Identify which cell holds the provided text, then report its [X, Y] central coordinate. 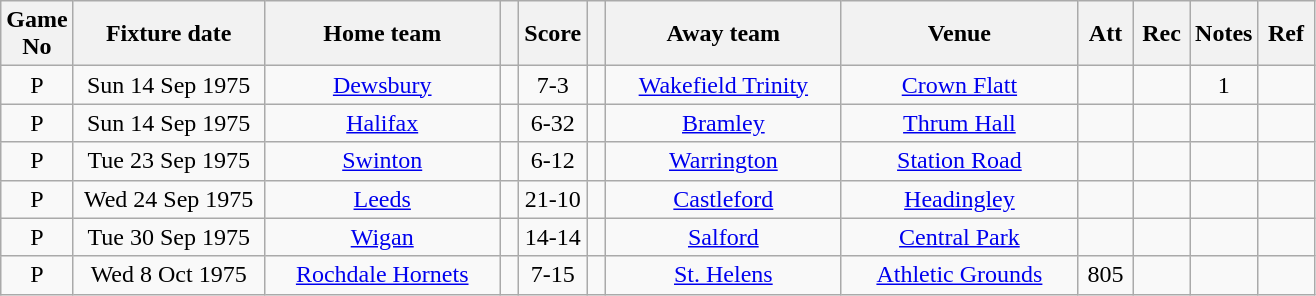
Game No [37, 34]
Dewsbury [382, 85]
Athletic Grounds [959, 275]
Station Road [959, 161]
7-15 [553, 275]
Swinton [382, 161]
Venue [959, 34]
Ref [1286, 34]
Leeds [382, 199]
6-12 [553, 161]
Fixture date [168, 34]
1 [1224, 85]
Att [1105, 34]
14-14 [553, 237]
Central Park [959, 237]
Castleford [723, 199]
Wed 8 Oct 1975 [168, 275]
Crown Flatt [959, 85]
Rec [1162, 34]
Headingley [959, 199]
Away team [723, 34]
21-10 [553, 199]
Score [553, 34]
Bramley [723, 123]
Wigan [382, 237]
6-32 [553, 123]
Tue 23 Sep 1975 [168, 161]
Warrington [723, 161]
Thrum Hall [959, 123]
Rochdale Hornets [382, 275]
Halifax [382, 123]
Notes [1224, 34]
Wed 24 Sep 1975 [168, 199]
805 [1105, 275]
Home team [382, 34]
Tue 30 Sep 1975 [168, 237]
Salford [723, 237]
Wakefield Trinity [723, 85]
St. Helens [723, 275]
7-3 [553, 85]
